Detect which cell encompasses the target text, then output its (x, y) center coordinate. 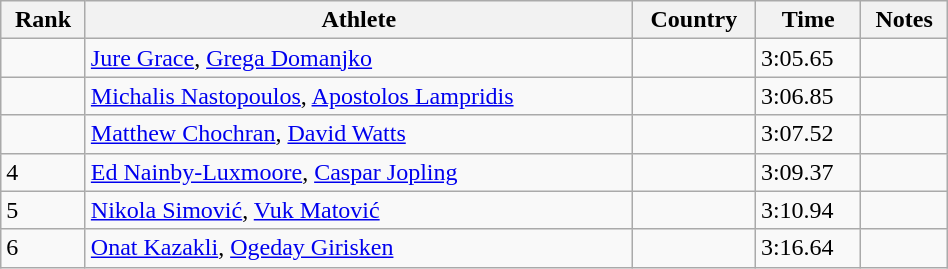
4 (44, 172)
Athlete (358, 20)
Onat Kazakli, Ogeday Girisken (358, 248)
Matthew Chochran, David Watts (358, 134)
Time (808, 20)
Michalis Nastopoulos, Apostolos Lampridis (358, 96)
Country (694, 20)
3:10.94 (808, 210)
5 (44, 210)
6 (44, 248)
3:07.52 (808, 134)
3:05.65 (808, 58)
Jure Grace, Grega Domanjko (358, 58)
3:09.37 (808, 172)
Nikola Simović, Vuk Matović (358, 210)
3:16.64 (808, 248)
Notes (904, 20)
Rank (44, 20)
Ed Nainby-Luxmoore, Caspar Jopling (358, 172)
3:06.85 (808, 96)
